Scan for the cell matching the given text and deliver its (x, y) coordinate at center. 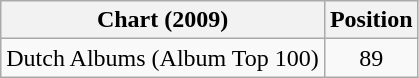
89 (371, 58)
Position (371, 20)
Chart (2009) (163, 20)
Dutch Albums (Album Top 100) (163, 58)
